Locate the cell with the specified text and output its (X, Y) center coordinate. 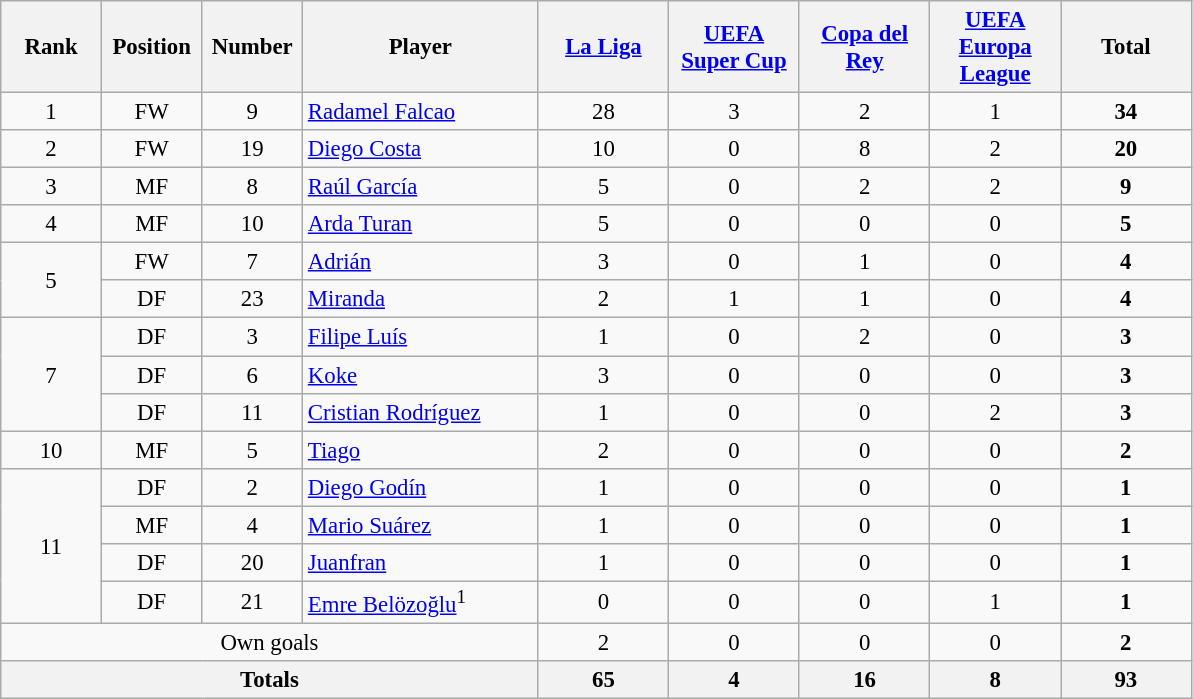
6 (252, 375)
Koke (421, 375)
21 (252, 602)
Own goals (270, 642)
Radamel Falcao (421, 112)
UEFA Europa League (996, 47)
28 (604, 112)
Copa del Rey (864, 47)
Arda Turan (421, 224)
Diego Godín (421, 487)
Miranda (421, 299)
Position (152, 47)
Number (252, 47)
Emre Belözoğlu1 (421, 602)
Adrián (421, 262)
Juanfran (421, 563)
Tiago (421, 450)
Diego Costa (421, 149)
Rank (52, 47)
93 (1126, 680)
UEFA Super Cup (734, 47)
Cristian Rodríguez (421, 412)
65 (604, 680)
Totals (270, 680)
Filipe Luís (421, 337)
Raúl García (421, 187)
23 (252, 299)
34 (1126, 112)
Total (1126, 47)
Mario Suárez (421, 525)
La Liga (604, 47)
19 (252, 149)
Player (421, 47)
16 (864, 680)
